Return [X, Y] of the center of cell containing provided text 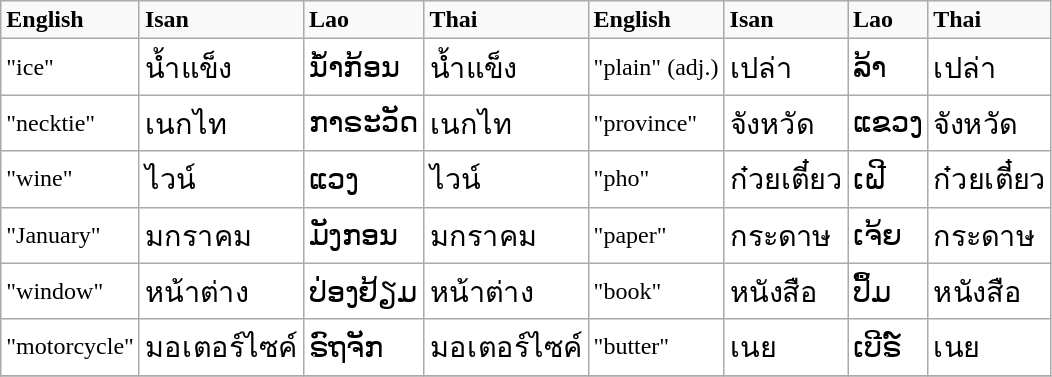
"butter" [656, 347]
ເຝີ [888, 179]
"January" [70, 235]
"window" [70, 291]
"ice" [70, 67]
ແວງ [364, 179]
"province" [656, 123]
"paper" [656, 235]
"plain" (adj.) [656, 67]
"wine" [70, 179]
ປຶ້ມ [888, 291]
ຣົຖຈັກ [364, 347]
ປ່ອງຢ້ຽມ [364, 291]
ແຂວງ [888, 123]
ລ້າ [888, 67]
"pho" [656, 179]
ເຈ້ຍ [888, 235]
"motorcycle" [70, 347]
ນ້ຳກ້ອນ [364, 67]
"book" [656, 291]
ເບີຣ໌ [888, 347]
"necktie" [70, 123]
ກາຣະວັດ [364, 123]
ມັງກອນ [364, 235]
